Detect which cell encompasses the target text, then output its [X, Y] center coordinate. 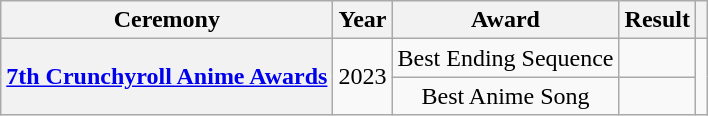
7th Crunchyroll Anime Awards [167, 77]
Best Anime Song [506, 96]
Result [657, 20]
Best Ending Sequence [506, 58]
2023 [362, 77]
Year [362, 20]
Award [506, 20]
Ceremony [167, 20]
